Pinpoint the cell where the given text exists, returning its (X, Y) midpoint coordinate. 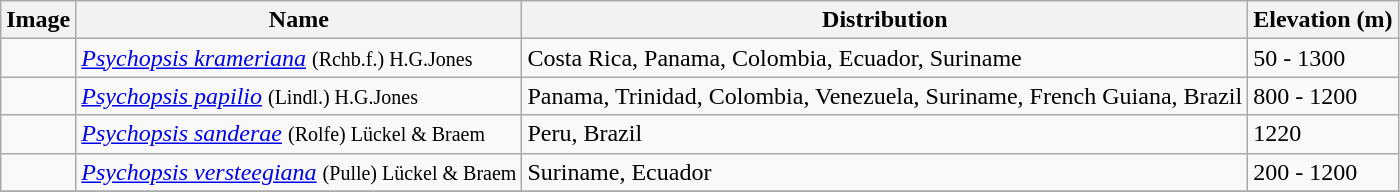
1220 (1323, 134)
Psychopsis papilio (Lindl.) H.G.Jones (299, 96)
Peru, Brazil (885, 134)
50 - 1300 (1323, 58)
Psychopsis versteegiana (Pulle) Lückel & Braem (299, 172)
Costa Rica, Panama, Colombia, Ecuador, Suriname (885, 58)
Panama, Trinidad, Colombia, Venezuela, Suriname, French Guiana, Brazil (885, 96)
Name (299, 20)
Psychopsis sanderae (Rolfe) Lückel & Braem (299, 134)
200 - 1200 (1323, 172)
Distribution (885, 20)
Image (38, 20)
Elevation (m) (1323, 20)
Psychopsis krameriana (Rchb.f.) H.G.Jones (299, 58)
Suriname, Ecuador (885, 172)
800 - 1200 (1323, 96)
